From the cell containing the given text, extract its center point as (x, y) coordinate. 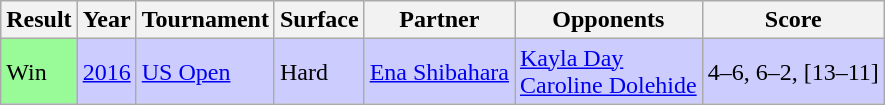
2016 (106, 72)
Partner (439, 20)
Kayla Day Caroline Dolehide (608, 72)
Score (793, 20)
Year (106, 20)
US Open (205, 72)
Ena Shibahara (439, 72)
Opponents (608, 20)
Hard (319, 72)
4–6, 6–2, [13–11] (793, 72)
Surface (319, 20)
Win (39, 72)
Tournament (205, 20)
Result (39, 20)
